Search for the cell housing the specified text and yield its [x, y] center coordinate. 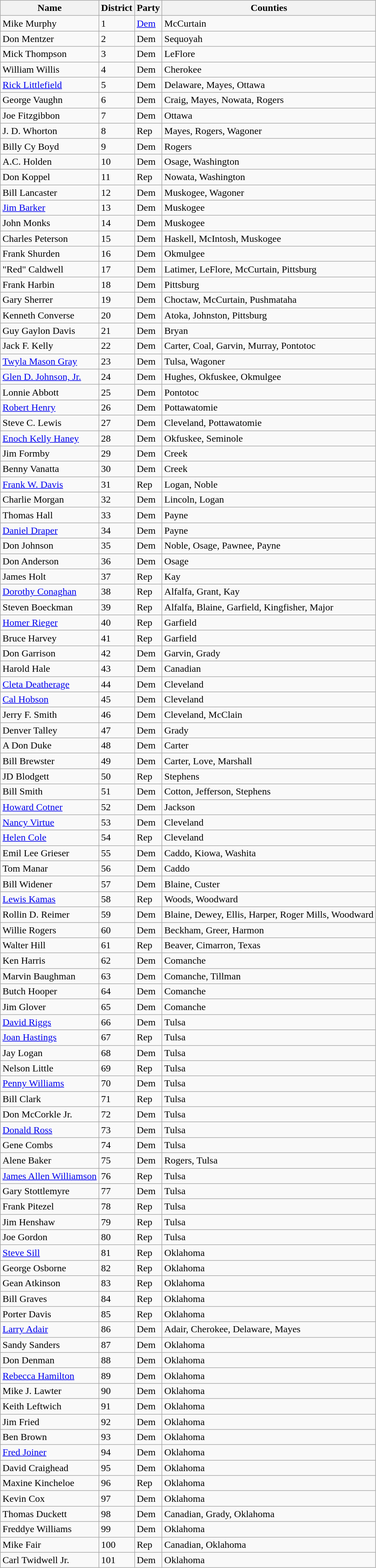
James Holt [50, 576]
Gary Stottlemyre [50, 1191]
Jackson [269, 807]
Steve Sill [50, 1253]
Nowata, Washington [269, 177]
96 [117, 1483]
72 [117, 1114]
Muskogee, Wagoner [269, 193]
78 [117, 1207]
51 [117, 792]
Bill Brewster [50, 761]
George Vaughn [50, 100]
73 [117, 1130]
John Monks [50, 223]
25 [117, 392]
2 [117, 39]
68 [117, 1053]
Mike Fair [50, 1545]
Sandy Sanders [50, 1345]
Blaine, Custer [269, 884]
Delaware, Mayes, Ottawa [269, 85]
Caddo, Kiowa, Washita [269, 853]
36 [117, 561]
19 [117, 300]
Ottawa [269, 115]
37 [117, 576]
Atoka, Johnston, Pittsburg [269, 315]
Jim Fried [50, 1421]
Rebecca Hamilton [50, 1375]
Joan Hastings [50, 1038]
Porter Davis [50, 1314]
Rogers [269, 146]
Party [148, 8]
Carter, Love, Marshall [269, 761]
69 [117, 1068]
7 [117, 115]
A.C. Holden [50, 161]
Jack F. Kelly [50, 346]
91 [117, 1406]
Caddo [269, 868]
Frank Shurden [50, 254]
55 [117, 853]
Steven Boeckman [50, 607]
85 [117, 1314]
30 [117, 469]
77 [117, 1191]
76 [117, 1176]
Lewis Kamas [50, 899]
53 [117, 822]
Noble, Osage, Pawnee, Payne [269, 546]
80 [117, 1237]
Carter, Coal, Garvin, Murray, Pontotoc [269, 346]
Kevin Cox [50, 1499]
17 [117, 269]
56 [117, 868]
63 [117, 976]
Pottawatomie [269, 407]
Joe Gordon [50, 1237]
60 [117, 930]
Grady [269, 730]
Alfalfa, Grant, Kay [269, 592]
Howard Cotner [50, 807]
79 [117, 1222]
89 [117, 1375]
Don Garrison [50, 653]
48 [117, 746]
Beckham, Greer, Harmon [269, 930]
21 [117, 331]
83 [117, 1283]
Carl Twidwell Jr. [50, 1560]
Cleta Deatherage [50, 684]
Cleveland, Pottawatomie [269, 423]
33 [117, 515]
Helen Cole [50, 838]
57 [117, 884]
Don Anderson [50, 561]
Blaine, Dewey, Ellis, Harper, Roger Mills, Woodward [269, 914]
42 [117, 653]
Sequoyah [269, 39]
Haskell, McIntosh, Muskogee [269, 239]
46 [117, 715]
Beaver, Cimarron, Texas [269, 945]
1 [117, 23]
65 [117, 1007]
Bill Graves [50, 1299]
Comanche, Tillman [269, 976]
Daniel Draper [50, 530]
Enoch Kelly Haney [50, 438]
41 [117, 638]
61 [117, 945]
Name [50, 8]
Willie Rogers [50, 930]
Charlie Morgan [50, 500]
Jim Glover [50, 1007]
Nancy Virtue [50, 822]
92 [117, 1421]
Tulsa, Wagoner [269, 361]
Jim Barker [50, 208]
93 [117, 1437]
62 [117, 961]
28 [117, 438]
54 [117, 838]
Canadian, Grady, Oklahoma [269, 1514]
20 [117, 315]
31 [117, 484]
LeFlore [269, 54]
50 [117, 776]
39 [117, 607]
Hughes, Okfuskee, Okmulgee [269, 377]
Dorothy Conaghan [50, 592]
9 [117, 146]
52 [117, 807]
8 [117, 131]
101 [117, 1560]
Woods, Woodward [269, 899]
Stephens [269, 776]
James Allen Williamson [50, 1176]
Gene Combs [50, 1145]
6 [117, 100]
Latimer, LeFlore, McCurtain, Pittsburg [269, 269]
82 [117, 1268]
90 [117, 1391]
Frank W. Davis [50, 484]
District [117, 8]
Jim Formby [50, 454]
Don Johnson [50, 546]
Okmulgee [269, 254]
81 [117, 1253]
27 [117, 423]
Carter [269, 746]
5 [117, 85]
Cherokee [269, 69]
Thomas Duckett [50, 1514]
Lincoln, Logan [269, 500]
Bruce Harvey [50, 638]
44 [117, 684]
Choctaw, McCurtain, Pushmataha [269, 300]
100 [117, 1545]
Don McCorkle Jr. [50, 1114]
22 [117, 346]
16 [117, 254]
97 [117, 1499]
Glen D. Johnson, Jr. [50, 377]
40 [117, 623]
13 [117, 208]
Logan, Noble [269, 484]
Emil Lee Grieser [50, 853]
29 [117, 454]
Gary Sherrer [50, 300]
Don Koppel [50, 177]
Pontotoc [269, 392]
Cleveland, McClain [269, 715]
24 [117, 377]
Charles Peterson [50, 239]
Jerry F. Smith [50, 715]
38 [117, 592]
94 [117, 1453]
Keith Leftwich [50, 1406]
Jim Henshaw [50, 1222]
Adair, Cherokee, Delaware, Mayes [269, 1329]
Benny Vanatta [50, 469]
Okfuskee, Seminole [269, 438]
"Red" Caldwell [50, 269]
3 [117, 54]
59 [117, 914]
18 [117, 285]
Penny Williams [50, 1084]
26 [117, 407]
Kenneth Converse [50, 315]
Billy Cy Boyd [50, 146]
49 [117, 761]
64 [117, 992]
J. D. Whorton [50, 131]
70 [117, 1084]
32 [117, 500]
JD Blodgett [50, 776]
35 [117, 546]
Gean Atkinson [50, 1283]
Fred Joiner [50, 1453]
Cal Hobson [50, 700]
Larry Adair [50, 1329]
Mick Thompson [50, 54]
86 [117, 1329]
99 [117, 1529]
14 [117, 223]
Homer Rieger [50, 623]
Craig, Mayes, Nowata, Rogers [269, 100]
88 [117, 1360]
McCurtain [269, 23]
Alfalfa, Blaine, Garfield, Kingfisher, Major [269, 607]
Mayes, Rogers, Wagoner [269, 131]
11 [117, 177]
Harold Hale [50, 669]
Guy Gaylon Davis [50, 331]
Donald Ross [50, 1130]
Twyla Mason Gray [50, 361]
45 [117, 700]
Canadian, Oklahoma [269, 1545]
Maxine Kincheloe [50, 1483]
Rollin D. Reimer [50, 914]
Mike Murphy [50, 23]
Alene Baker [50, 1160]
Pittsburg [269, 285]
David Riggs [50, 1022]
Cotton, Jefferson, Stephens [269, 792]
Nelson Little [50, 1068]
Thomas Hall [50, 515]
Kay [269, 576]
Lonnie Abbott [50, 392]
Walter Hill [50, 945]
58 [117, 899]
4 [117, 69]
Bill Clark [50, 1099]
Canadian [269, 669]
William Willis [50, 69]
66 [117, 1022]
Rick Littlefield [50, 85]
Joe Fitzgibbon [50, 115]
74 [117, 1145]
Osage [269, 561]
47 [117, 730]
98 [117, 1514]
Marvin Baughman [50, 976]
71 [117, 1099]
Robert Henry [50, 407]
Denver Talley [50, 730]
Don Denman [50, 1360]
84 [117, 1299]
Freddye Williams [50, 1529]
Osage, Washington [269, 161]
Don Mentzer [50, 39]
Bill Lancaster [50, 193]
95 [117, 1468]
Bill Widener [50, 884]
David Craighead [50, 1468]
10 [117, 161]
A Don Duke [50, 746]
Frank Harbin [50, 285]
Ben Brown [50, 1437]
75 [117, 1160]
87 [117, 1345]
Bryan [269, 331]
Butch Hooper [50, 992]
Rogers, Tulsa [269, 1160]
Frank Pitezel [50, 1207]
43 [117, 669]
Garvin, Grady [269, 653]
15 [117, 239]
Bill Smith [50, 792]
34 [117, 530]
Counties [269, 8]
Tom Manar [50, 868]
Ken Harris [50, 961]
George Osborne [50, 1268]
Mike J. Lawter [50, 1391]
Steve C. Lewis [50, 423]
Jay Logan [50, 1053]
23 [117, 361]
67 [117, 1038]
12 [117, 193]
